Identify which cell holds the provided text, then report its [X, Y] central coordinate. 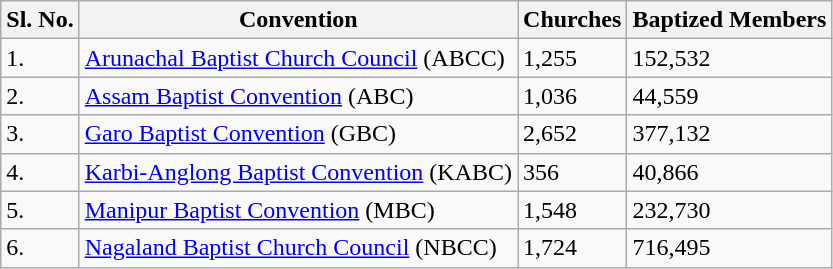
Garo Baptist Convention (GBC) [298, 134]
2. [40, 96]
40,866 [730, 172]
6. [40, 248]
44,559 [730, 96]
1,255 [572, 58]
Karbi-Anglong Baptist Convention (KABC) [298, 172]
377,132 [730, 134]
3. [40, 134]
716,495 [730, 248]
2,652 [572, 134]
5. [40, 210]
Sl. No. [40, 20]
Baptized Members [730, 20]
1,548 [572, 210]
Nagaland Baptist Church Council (NBCC) [298, 248]
152,532 [730, 58]
Convention [298, 20]
1,036 [572, 96]
1. [40, 58]
232,730 [730, 210]
1,724 [572, 248]
Assam Baptist Convention (ABC) [298, 96]
Manipur Baptist Convention (MBC) [298, 210]
4. [40, 172]
Arunachal Baptist Church Council (ABCC) [298, 58]
356 [572, 172]
Churches [572, 20]
